Scan for the cell matching the given text and deliver its (X, Y) coordinate at center. 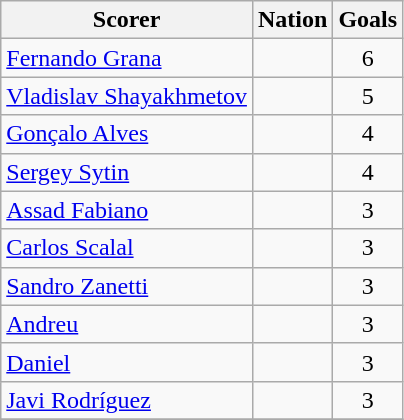
Vladislav Shayakhmetov (127, 96)
Assad Fabiano (127, 210)
6 (368, 58)
Gonçalo Alves (127, 134)
Daniel (127, 362)
Scorer (127, 20)
Goals (368, 20)
Fernando Grana (127, 58)
5 (368, 96)
Carlos Scalal (127, 248)
Nation (292, 20)
Sandro Zanetti (127, 286)
Andreu (127, 324)
Sergey Sytin (127, 172)
Javi Rodríguez (127, 400)
